Return [X, Y] of the center of cell containing provided text 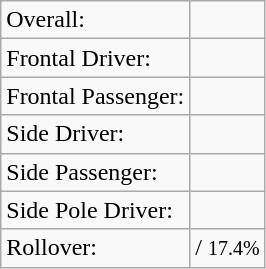
Side Pole Driver: [96, 210]
/ 17.4% [228, 248]
Frontal Passenger: [96, 96]
Frontal Driver: [96, 58]
Overall: [96, 20]
Side Passenger: [96, 172]
Side Driver: [96, 134]
Rollover: [96, 248]
